For the text-containing cell, return its midpoint in (x, y) coordinate format. 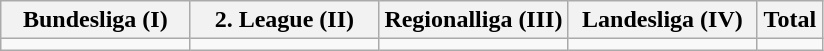
Bundesliga (I) (96, 20)
2. League (II) (284, 20)
Landesliga (IV) (662, 20)
Regionalliga (III) (474, 20)
Total (790, 20)
